Search for the cell housing the specified text and yield its [X, Y] center coordinate. 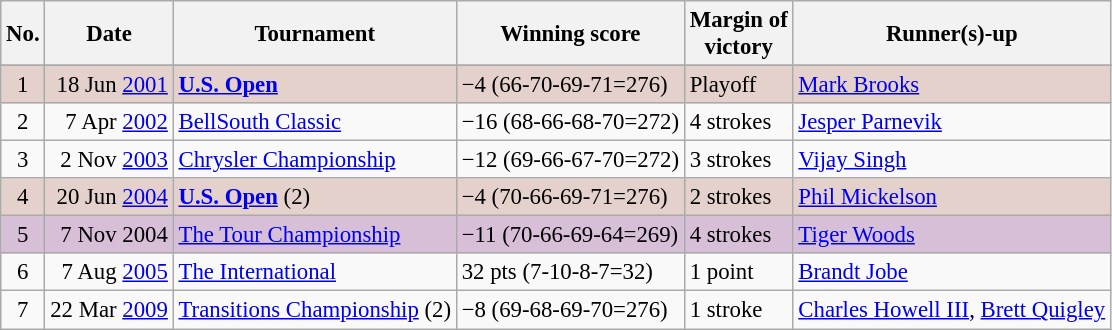
Tournament [314, 34]
Brandt Jobe [952, 273]
Mark Brooks [952, 85]
2 Nov 2003 [109, 160]
−4 (70-66-69-71=276) [570, 197]
−11 (70-66-69-64=269) [570, 235]
Chrysler Championship [314, 160]
−4 (66-70-69-71=276) [570, 85]
BellSouth Classic [314, 122]
1 point [738, 273]
3 [23, 160]
U.S. Open (2) [314, 197]
The Tour Championship [314, 235]
32 pts (7-10-8-7=32) [570, 273]
Phil Mickelson [952, 197]
7 Aug 2005 [109, 273]
Playoff [738, 85]
−16 (68-66-68-70=272) [570, 122]
No. [23, 34]
18 Jun 2001 [109, 85]
U.S. Open [314, 85]
1 [23, 85]
7 [23, 310]
−8 (69-68-69-70=276) [570, 310]
7 Nov 2004 [109, 235]
1 stroke [738, 310]
4 [23, 197]
Margin ofvictory [738, 34]
Transitions Championship (2) [314, 310]
3 strokes [738, 160]
Date [109, 34]
−12 (69-66-67-70=272) [570, 160]
The International [314, 273]
5 [23, 235]
Tiger Woods [952, 235]
7 Apr 2002 [109, 122]
Vijay Singh [952, 160]
6 [23, 273]
20 Jun 2004 [109, 197]
2 strokes [738, 197]
Charles Howell III, Brett Quigley [952, 310]
22 Mar 2009 [109, 310]
Jesper Parnevik [952, 122]
2 [23, 122]
Runner(s)-up [952, 34]
Winning score [570, 34]
